Identify which cell holds the provided text, then report its (X, Y) central coordinate. 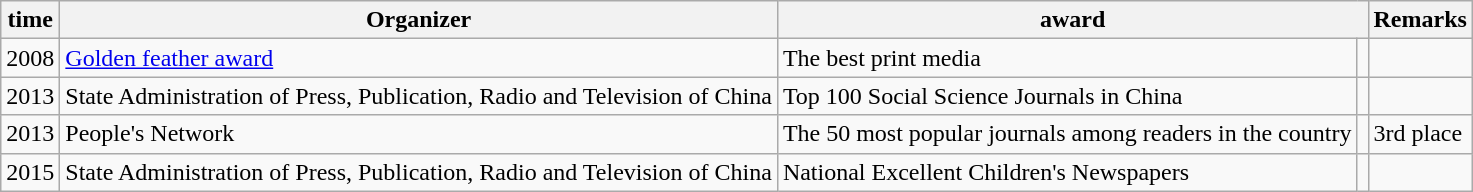
time (30, 20)
Organizer (419, 20)
award (1072, 20)
2008 (30, 58)
Golden feather award (419, 58)
Top 100 Social Science Journals in China (1067, 96)
3rd place (1420, 134)
Remarks (1420, 20)
People's Network (419, 134)
2015 (30, 172)
The best print media (1067, 58)
National Excellent Children's Newspapers (1067, 172)
The 50 most popular journals among readers in the country (1067, 134)
